Return the (X, Y) coordinate for the center point of the cell that contains the specified text.  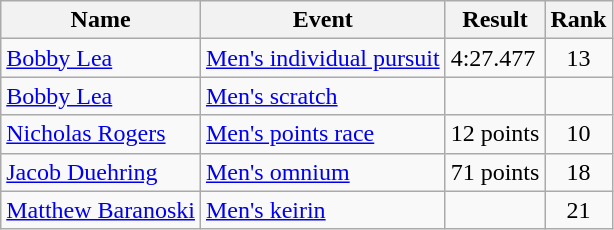
Men's omnium (322, 172)
21 (578, 210)
Rank (578, 20)
10 (578, 134)
Men's points race (322, 134)
Matthew Baranoski (101, 210)
12 points (495, 134)
Nicholas Rogers (101, 134)
4:27.477 (495, 58)
71 points (495, 172)
Name (101, 20)
Men's individual pursuit (322, 58)
Men's keirin (322, 210)
Jacob Duehring (101, 172)
Event (322, 20)
13 (578, 58)
Men's scratch (322, 96)
Result (495, 20)
18 (578, 172)
